For the text-containing cell, return its midpoint in (X, Y) coordinate format. 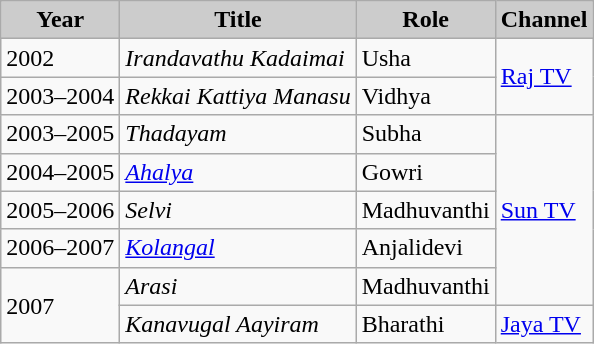
2003–2004 (60, 96)
2004–2005 (60, 172)
Kolangal (238, 248)
2002 (60, 58)
Raj TV (544, 77)
Rekkai Kattiya Manasu (238, 96)
Channel (544, 20)
Sun TV (544, 210)
Thadayam (238, 134)
2007 (60, 305)
Irandavathu Kadaimai (238, 58)
Anjalidevi (426, 248)
Vidhya (426, 96)
Ahalya (238, 172)
Jaya TV (544, 324)
2006–2007 (60, 248)
2003–2005 (60, 134)
Selvi (238, 210)
Usha (426, 58)
2005–2006 (60, 210)
Year (60, 20)
Subha (426, 134)
Bharathi (426, 324)
Role (426, 20)
Gowri (426, 172)
Kanavugal Aayiram (238, 324)
Arasi (238, 286)
Title (238, 20)
